For the text-containing cell, return its midpoint in (X, Y) coordinate format. 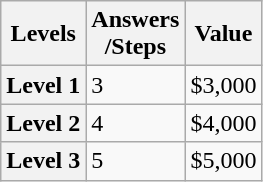
$5,000 (224, 161)
Value (224, 34)
4 (136, 123)
Level 1 (44, 85)
Level 3 (44, 161)
3 (136, 85)
$4,000 (224, 123)
Levels (44, 34)
$3,000 (224, 85)
Answers/Steps (136, 34)
5 (136, 161)
Level 2 (44, 123)
